Pinpoint the cell where the given text exists, returning its (X, Y) midpoint coordinate. 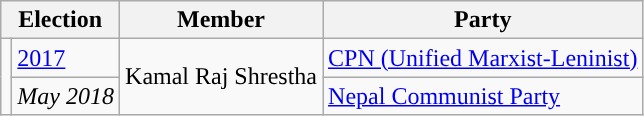
Party (483, 20)
Kamal Raj Shrestha (222, 77)
Election (60, 20)
2017 (66, 58)
CPN (Unified Marxist-Leninist) (483, 58)
Member (222, 20)
Nepal Communist Party (483, 96)
May 2018 (66, 96)
